From the cell containing the given text, extract its center point as (X, Y) coordinate. 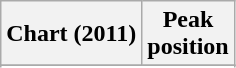
Chart (2011) (72, 34)
Peakposition (188, 34)
